Identify which cell holds the provided text, then report its [X, Y] central coordinate. 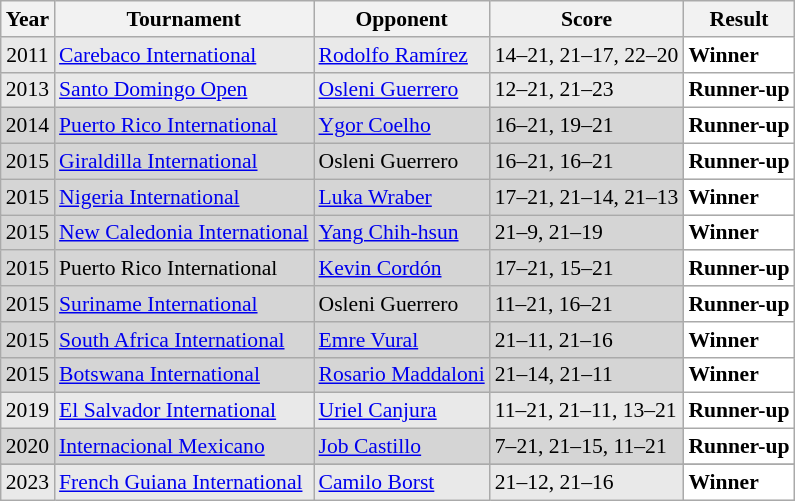
Opponent [402, 19]
Yang Chih-hsun [402, 233]
2023 [28, 482]
21–14, 21–11 [587, 375]
Nigeria International [184, 197]
El Salvador International [184, 411]
Suriname International [184, 304]
Score [587, 19]
Result [738, 19]
16–21, 16–21 [587, 162]
Botswana International [184, 375]
17–21, 15–21 [587, 269]
Luka Wraber [402, 197]
Giraldilla International [184, 162]
South Africa International [184, 340]
14–21, 21–17, 22–20 [587, 55]
11–21, 21–11, 13–21 [587, 411]
21–9, 21–19 [587, 233]
2013 [28, 90]
Year [28, 19]
11–21, 16–21 [587, 304]
Uriel Canjura [402, 411]
Job Castillo [402, 447]
Camilo Borst [402, 482]
2020 [28, 447]
21–12, 21–16 [587, 482]
21–11, 21–16 [587, 340]
Internacional Mexicano [184, 447]
Tournament [184, 19]
Ygor Coelho [402, 126]
17–21, 21–14, 21–13 [587, 197]
2019 [28, 411]
Rosario Maddaloni [402, 375]
French Guiana International [184, 482]
2011 [28, 55]
Emre Vural [402, 340]
Rodolfo Ramírez [402, 55]
12–21, 21–23 [587, 90]
Santo Domingo Open [184, 90]
7–21, 21–15, 11–21 [587, 447]
2014 [28, 126]
16–21, 19–21 [587, 126]
Carebaco International [184, 55]
New Caledonia International [184, 233]
Kevin Cordón [402, 269]
